Determine the [X, Y] coordinate at the center of the cell enclosing the given text.  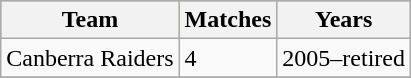
2005–retired [344, 58]
Canberra Raiders [90, 58]
Years [344, 20]
4 [228, 58]
Matches [228, 20]
Team [90, 20]
